Capture the cell that displays the provided text and extract its (X, Y) central coordinate. 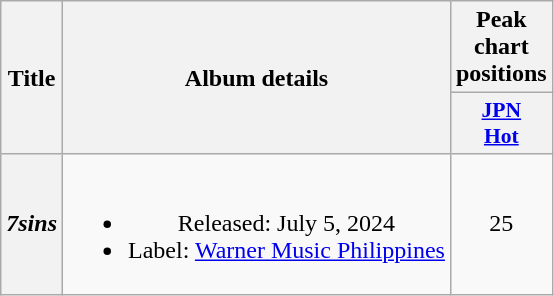
Released: July 5, 2024Label: Warner Music Philippines (257, 224)
JPNHot (501, 124)
Peak chart positions (501, 47)
Title (32, 78)
25 (501, 224)
Album details (257, 78)
7sins (32, 224)
